Provide the [x, y] coordinate of the cell's center where the given text is located.  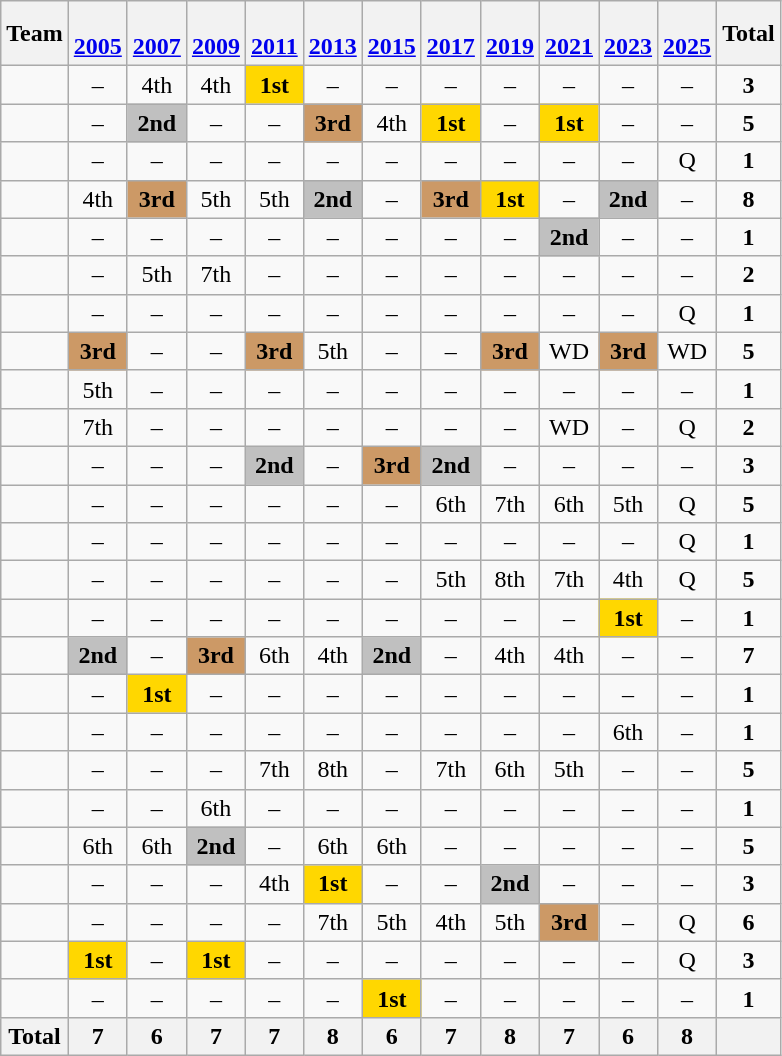
2007 [156, 34]
2017 [450, 34]
Team [35, 34]
2023 [628, 34]
2005 [98, 34]
2013 [332, 34]
2011 [274, 34]
2021 [568, 34]
2015 [392, 34]
2025 [688, 34]
2009 [216, 34]
2019 [510, 34]
